Pinpoint the cell where the given text exists, returning its (X, Y) midpoint coordinate. 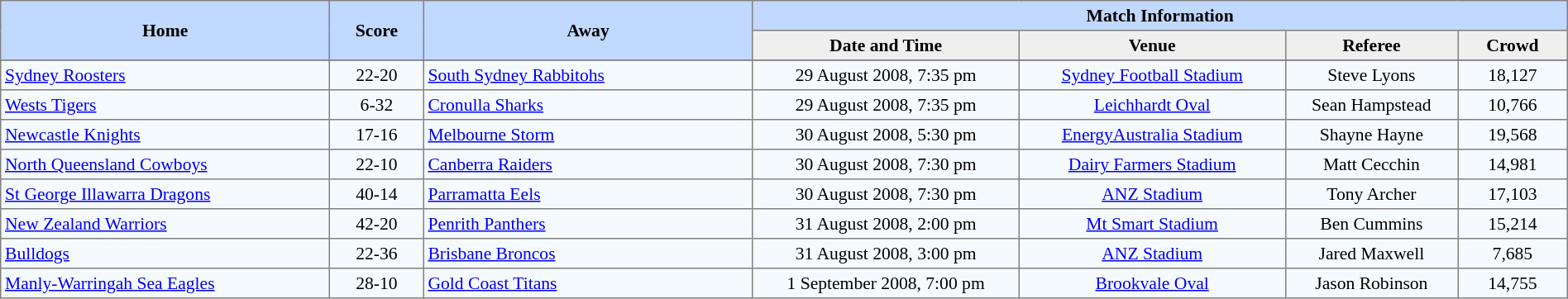
New Zealand Warriors (165, 224)
19,568 (1513, 135)
Canberra Raiders (588, 164)
10,766 (1513, 105)
Ben Cummins (1371, 224)
Bulldogs (165, 254)
18,127 (1513, 75)
Steve Lyons (1371, 75)
Match Information (1159, 16)
7,685 (1513, 254)
17,103 (1513, 194)
Sean Hampstead (1371, 105)
Dairy Farmers Stadium (1152, 164)
15,214 (1513, 224)
Away (588, 31)
14,981 (1513, 164)
Penrith Panthers (588, 224)
Home (165, 31)
Tony Archer (1371, 194)
6-32 (377, 105)
31 August 2008, 3:00 pm (886, 254)
Parramatta Eels (588, 194)
Sydney Football Stadium (1152, 75)
South Sydney Rabbitohs (588, 75)
30 August 2008, 5:30 pm (886, 135)
Shayne Hayne (1371, 135)
Referee (1371, 45)
22-10 (377, 164)
Date and Time (886, 45)
31 August 2008, 2:00 pm (886, 224)
Melbourne Storm (588, 135)
22-36 (377, 254)
Wests Tigers (165, 105)
Score (377, 31)
Leichhardt Oval (1152, 105)
Matt Cecchin (1371, 164)
Sydney Roosters (165, 75)
1 September 2008, 7:00 pm (886, 283)
Gold Coast Titans (588, 283)
14,755 (1513, 283)
Crowd (1513, 45)
Brisbane Broncos (588, 254)
Jason Robinson (1371, 283)
Brookvale Oval (1152, 283)
28-10 (377, 283)
17-16 (377, 135)
St George Illawarra Dragons (165, 194)
22-20 (377, 75)
North Queensland Cowboys (165, 164)
42-20 (377, 224)
EnergyAustralia Stadium (1152, 135)
Venue (1152, 45)
Cronulla Sharks (588, 105)
Jared Maxwell (1371, 254)
Manly-Warringah Sea Eagles (165, 283)
40-14 (377, 194)
Mt Smart Stadium (1152, 224)
Newcastle Knights (165, 135)
